Provide the (x, y) coordinate of the cell's center where the given text is located.  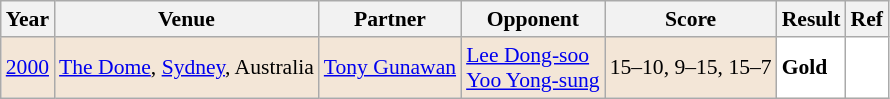
2000 (28, 68)
Result (812, 19)
Lee Dong-soo Yoo Yong-sung (533, 68)
Opponent (533, 19)
Ref (867, 19)
The Dome, Sydney, Australia (186, 68)
Venue (186, 19)
Score (691, 19)
Partner (390, 19)
Gold (812, 68)
Year (28, 19)
15–10, 9–15, 15–7 (691, 68)
Tony Gunawan (390, 68)
